Search for the cell housing the specified text and yield its [x, y] center coordinate. 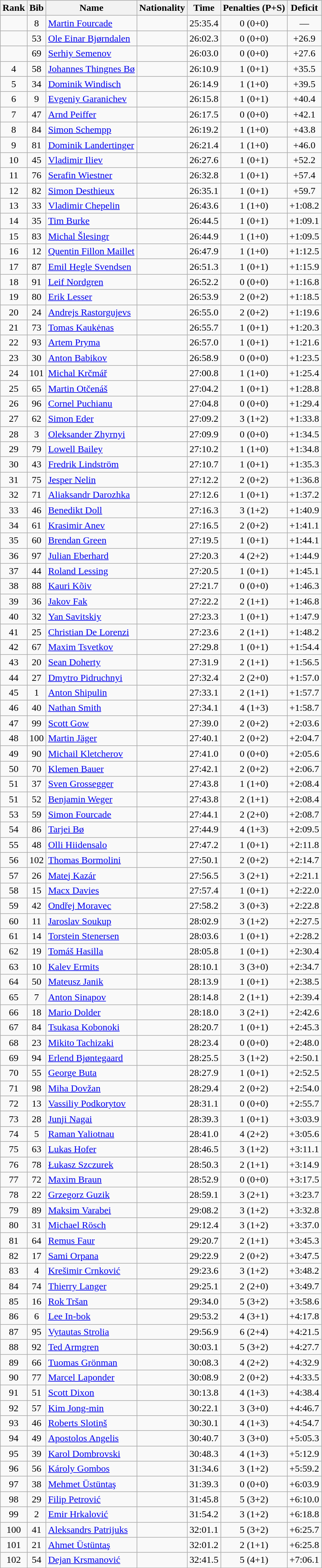
Jesper Nelin [91, 480]
Tuomas Grönman [91, 1362]
Lee In-bok [91, 1317]
Serhiy Semenov [91, 54]
Anton Babikov [91, 358]
Michal Šlesingr [91, 236]
Michail Kletcherov [91, 754]
Vladimir Chepelin [91, 206]
+3:17.5 [304, 1180]
27:34.1 [204, 708]
+3:58.6 [304, 1301]
Vassiliy Podkorytov [91, 1103]
27:23.6 [204, 632]
27:22.2 [204, 601]
George Buta [91, 1073]
Junji Nagai [91, 1119]
27:42.1 [204, 769]
Ondřej Moravec [91, 906]
+1:57.7 [304, 693]
5 (4+1) [254, 1560]
+1:23.5 [304, 358]
Apostolos Angelis [91, 1438]
Emil Hegle Svendsen [91, 267]
26:55.7 [204, 327]
29:53.2 [204, 1317]
Maxim Braun [91, 1180]
+52.2 [304, 160]
Evgeniy Garanichev [91, 99]
Károly Gombos [91, 1469]
+59.7 [304, 191]
+2:38.5 [304, 982]
27:33.1 [204, 693]
26:44.9 [204, 236]
29:20.7 [204, 1241]
29:22.9 [204, 1256]
Ted Armgren [91, 1347]
+2:06.7 [304, 769]
85 [14, 1301]
Krešimir Crnković [91, 1271]
28:39.3 [204, 1119]
28:59.1 [204, 1195]
+35.5 [304, 69]
+2:50.1 [304, 1058]
+2:03.6 [304, 723]
Benjamin Weger [91, 799]
Grzegorz Guzik [91, 1195]
+40.4 [304, 99]
29:12.4 [204, 1225]
Kalev Ermits [91, 967]
+3:47.5 [304, 1256]
+2:11.8 [304, 845]
+1:56.5 [304, 662]
27:56.5 [204, 875]
Leif Nordgren [91, 282]
Kim Jong-min [91, 1408]
30:13.8 [204, 1392]
Erlend Bjøntegaard [91, 1058]
68 [14, 1043]
Serafin Wiestner [91, 175]
Benedikt Doll [91, 510]
28:18.0 [204, 1012]
28:52.9 [204, 1180]
Mateusz Janik [91, 982]
4 (3+1) [254, 1317]
Thomas Bormolini [91, 860]
+1:41.1 [304, 525]
26:53.9 [204, 297]
+1:12.5 [304, 251]
Torstein Stenersen [91, 936]
+2:39.4 [304, 997]
Aliaksandr Darozhka [91, 495]
26:52.2 [204, 282]
27:10.7 [204, 465]
26:55.0 [204, 312]
+2:04.7 [304, 738]
+42.1 [304, 114]
Bib [37, 8]
27:09.2 [204, 419]
+3:45.3 [304, 1241]
Christian De Lorenzi [91, 632]
+7:06.1 [304, 1560]
+1:09.1 [304, 221]
+3:03.9 [304, 1119]
27:04.8 [204, 403]
26:21.4 [204, 145]
27:32.4 [204, 678]
52 [37, 799]
28:13.9 [204, 982]
+1:57.0 [304, 678]
Dejan Krsmanović [91, 1560]
Sami Orpana [91, 1256]
+43.8 [304, 130]
+27.6 [304, 54]
Cornel Puchianu [91, 403]
+2:09.5 [304, 830]
28:29.4 [204, 1088]
+4:32.9 [304, 1362]
Quentin Fillon Maillet [91, 251]
+2:28.2 [304, 936]
27:20.5 [204, 571]
Roberts Slotiņš [91, 1423]
Mikito Tachizaki [91, 1043]
27:39.0 [204, 723]
+1:46.3 [304, 586]
+2:05.6 [304, 754]
+1:47.9 [304, 616]
+1:34.8 [304, 449]
Olli Hiidensalo [91, 845]
+4:54.7 [304, 1423]
Simon Desthieux [91, 191]
28:20.7 [204, 1027]
28:27.9 [204, 1073]
Martin Jäger [91, 738]
+4:17.8 [304, 1317]
27:40.1 [204, 738]
+1:18.5 [304, 297]
26:43.6 [204, 206]
26:51.3 [204, 267]
28:41.0 [204, 1134]
+1:54.4 [304, 647]
Lowell Bailey [91, 449]
26:32.8 [204, 175]
27:12.6 [204, 495]
27:29.8 [204, 647]
+2:21.1 [304, 875]
Julian Eberhard [91, 556]
+6:10.0 [304, 1499]
+1:28.8 [304, 388]
Deficit [304, 8]
27:50.1 [204, 860]
Rok Tršan [91, 1301]
Jaroslav Soukup [91, 921]
28:03.6 [204, 936]
26:03.0 [204, 54]
Penalties (P+S) [254, 8]
Simon Schempp [91, 130]
29:34.0 [204, 1301]
Kauri Kõiv [91, 586]
Brendan Green [91, 541]
+2:27.5 [304, 921]
Mehmet Üstüntaş [91, 1484]
Dominik Landertinger [91, 145]
26:47.9 [204, 251]
31:45.8 [204, 1499]
Scott Dixon [91, 1392]
Tomáš Hasilla [91, 952]
+1:33.8 [304, 419]
+5:59.2 [304, 1469]
+1:21.6 [304, 343]
Ahmet Üstüntaş [91, 1545]
30:40.7 [204, 1438]
27:09.9 [204, 434]
Lukas Hofer [91, 1149]
27:16.3 [204, 510]
+1:08.2 [304, 206]
27:44.1 [204, 814]
32:01.1 [204, 1530]
Scott Gow [91, 723]
30:22.1 [204, 1408]
Arnd Peiffer [91, 114]
27:20.3 [204, 556]
+46.0 [304, 145]
Karol Dombrovski [91, 1454]
+1:09.5 [304, 236]
Simon Eder [91, 419]
27:47.2 [204, 845]
+1:40.9 [304, 510]
Simon Fourcade [91, 814]
27:58.2 [204, 906]
+6:25.8 [304, 1545]
28:10.1 [204, 967]
Roland Lessing [91, 571]
Anton Sinapov [91, 997]
27:16.5 [204, 525]
Oleksander Zhyrnyi [91, 434]
27:57.4 [204, 890]
+6:25.7 [304, 1530]
26:15.8 [204, 99]
27:00.8 [204, 373]
+1:46.8 [304, 601]
Ole Einar Bjørndalen [91, 38]
28:31.1 [204, 1103]
+2:52.5 [304, 1073]
Vytautas Strolia [91, 1332]
Dmytro Pidruchnyi [91, 678]
3 (0+3) [254, 906]
30:08.9 [204, 1377]
+39.5 [304, 84]
Sven Grossegger [91, 784]
1 [37, 693]
26:19.2 [204, 130]
+3:14.9 [304, 1165]
Vladimir Iliev [91, 160]
+1:15.9 [304, 267]
28:23.4 [204, 1043]
27:41.0 [204, 754]
Dominik Windisch [91, 84]
+4:38.4 [304, 1392]
Andrejs Rastorgujevs [91, 312]
28:02.9 [204, 921]
Time [204, 8]
29:08.2 [204, 1210]
31:34.6 [204, 1469]
3 [37, 434]
32:01.2 [204, 1545]
+3:48.2 [304, 1271]
+4:21.5 [304, 1332]
Michal Krčmář [91, 373]
28:14.8 [204, 997]
+1:29.4 [304, 403]
Nathan Smith [91, 708]
+1:44.9 [304, 556]
29:23.6 [204, 1271]
— [304, 23]
32:41.5 [204, 1560]
+1:58.7 [304, 708]
27:12.2 [204, 480]
Thierry Langer [91, 1286]
+2:22.8 [304, 906]
26:02.3 [204, 38]
Erik Lesser [91, 297]
26:57.0 [204, 343]
30:30.1 [204, 1423]
26:17.5 [204, 114]
26:10.9 [204, 69]
Raman Yaliotnau [91, 1134]
26:35.1 [204, 191]
+1:34.5 [304, 434]
+1:16.8 [304, 282]
31:39.3 [204, 1484]
Miha Dovžan [91, 1088]
+3:23.7 [304, 1195]
+6:18.8 [304, 1514]
+4:27.7 [304, 1347]
Fredrik Lindström [91, 465]
+2:14.7 [304, 860]
+2:34.7 [304, 967]
+3:37.0 [304, 1225]
+3:32.8 [304, 1210]
2 [37, 1514]
Krasimir Anev [91, 525]
Aleksandrs Patrijuks [91, 1530]
+1:36.8 [304, 480]
Anton Shipulin [91, 693]
27:23.3 [204, 616]
+2:30.4 [304, 952]
Tsukasa Kobonoki [91, 1027]
Tarjei Bø [91, 830]
6 (2+4) [254, 1332]
27:31.9 [204, 662]
+3:49.7 [304, 1286]
+5:12.9 [304, 1454]
Martin Otčenáš [91, 388]
+26.9 [304, 38]
26:58.9 [204, 358]
+3:05.6 [304, 1134]
25:35.4 [204, 23]
28:25.5 [204, 1058]
+4:33.5 [304, 1377]
+1:35.3 [304, 465]
+1:37.2 [304, 495]
27:19.5 [204, 541]
27:44.9 [204, 830]
Tim Burke [91, 221]
+2:08.7 [304, 814]
Klemen Bauer [91, 769]
Jakov Fak [91, 601]
Matej Kazár [91, 875]
Mario Dolder [91, 1012]
27:04.2 [204, 388]
+1:19.6 [304, 312]
+4:46.7 [304, 1408]
Artem Pryma [91, 343]
+5:05.3 [304, 1438]
29:25.1 [204, 1286]
+2:45.3 [304, 1027]
+2:42.6 [304, 1012]
27:10.2 [204, 449]
+6:03.9 [304, 1484]
27:21.7 [204, 586]
+1:25.4 [304, 373]
Remus Faur [91, 1241]
Emir Hrkalović [91, 1514]
28:46.5 [204, 1149]
Maksim Varabei [91, 1210]
26:27.6 [204, 160]
+2:55.7 [304, 1103]
30:48.3 [204, 1454]
+57.4 [304, 175]
28:05.8 [204, 952]
+2:48.0 [304, 1043]
+1:44.1 [304, 541]
+2:54.0 [304, 1088]
Name [91, 8]
+3:11.1 [304, 1149]
Sean Doherty [91, 662]
+1:48.2 [304, 632]
Filip Petrović [91, 1499]
Macx Davies [91, 890]
Marcel Laponder [91, 1377]
+2:22.0 [304, 890]
Łukasz Szczurek [91, 1165]
+1:45.1 [304, 571]
26:44.5 [204, 221]
26:14.9 [204, 84]
Martin Fourcade [91, 23]
Rank [14, 8]
Yan Savitskiy [91, 616]
31:54.2 [204, 1514]
30:08.3 [204, 1362]
Tomas Kaukėnas [91, 327]
+1:20.3 [304, 327]
Nationality [162, 8]
29:56.9 [204, 1332]
Maxim Tsvetkov [91, 647]
Johannes Thingnes Bø [91, 69]
28:50.3 [204, 1165]
Michael Rösch [91, 1225]
30:03.1 [204, 1347]
